Find where the given text appears and provide that cell's center as (x, y) coordinate. 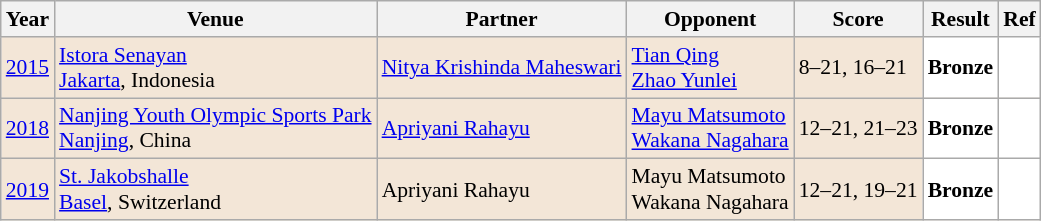
Nanjing Youth Olympic Sports ParkNanjing, China (216, 128)
8–21, 16–21 (858, 68)
Opponent (710, 19)
2019 (28, 190)
Year (28, 19)
Venue (216, 19)
Score (858, 19)
12–21, 19–21 (858, 190)
2018 (28, 128)
12–21, 21–23 (858, 128)
Result (961, 19)
Partner (502, 19)
St. JakobshalleBasel, Switzerland (216, 190)
Istora SenayanJakarta, Indonesia (216, 68)
Ref (1019, 19)
Nitya Krishinda Maheswari (502, 68)
2015 (28, 68)
Tian Qing Zhao Yunlei (710, 68)
